Search for the cell housing the specified text and yield its [x, y] center coordinate. 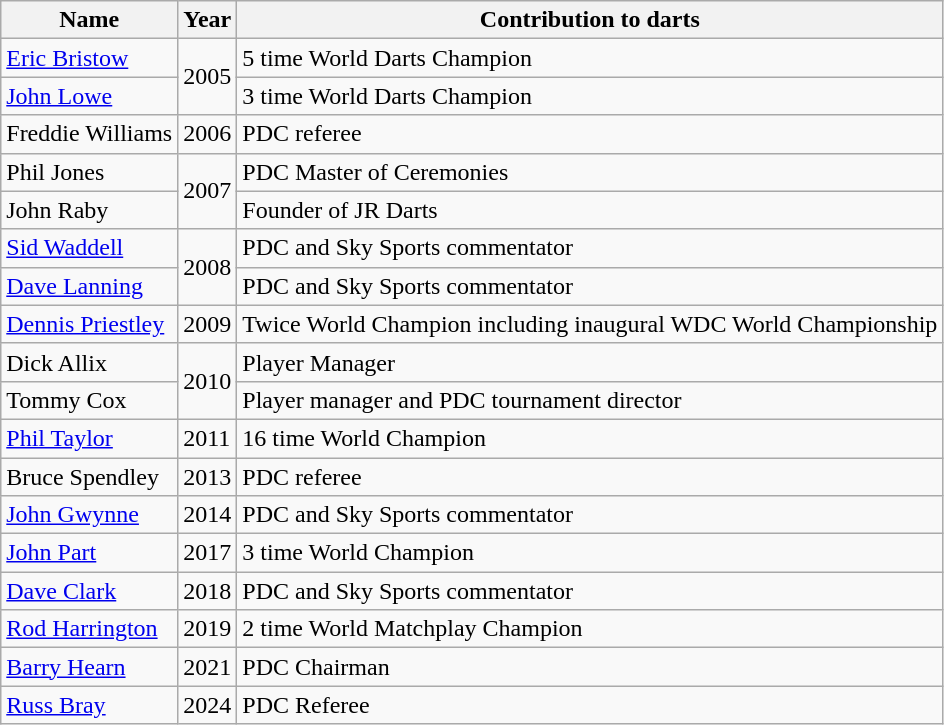
5 time World Darts Champion [590, 58]
2006 [208, 134]
3 time World Champion [590, 553]
Eric Bristow [90, 58]
2019 [208, 629]
PDC Master of Ceremonies [590, 172]
2024 [208, 705]
2011 [208, 438]
John Part [90, 553]
Rod Harrington [90, 629]
2014 [208, 515]
Player Manager [590, 362]
2007 [208, 191]
PDC Chairman [590, 667]
Dave Lanning [90, 286]
2010 [208, 381]
Player manager and PDC tournament director [590, 400]
Phil Taylor [90, 438]
Contribution to darts [590, 20]
Phil Jones [90, 172]
Tommy Cox [90, 400]
2017 [208, 553]
Year [208, 20]
PDC Referee [590, 705]
2013 [208, 477]
2 time World Matchplay Champion [590, 629]
Sid Waddell [90, 248]
3 time World Darts Champion [590, 96]
Russ Bray [90, 705]
Dave Clark [90, 591]
Twice World Champion including inaugural WDC World Championship [590, 324]
Barry Hearn [90, 667]
16 time World Champion [590, 438]
Dennis Priestley [90, 324]
John Raby [90, 210]
2009 [208, 324]
Bruce Spendley [90, 477]
Dick Allix [90, 362]
2018 [208, 591]
John Lowe [90, 96]
Name [90, 20]
Founder of JR Darts [590, 210]
2005 [208, 77]
2021 [208, 667]
2008 [208, 267]
Freddie Williams [90, 134]
John Gwynne [90, 515]
